Determine the (X, Y) coordinate at the center of the cell enclosing the given text.  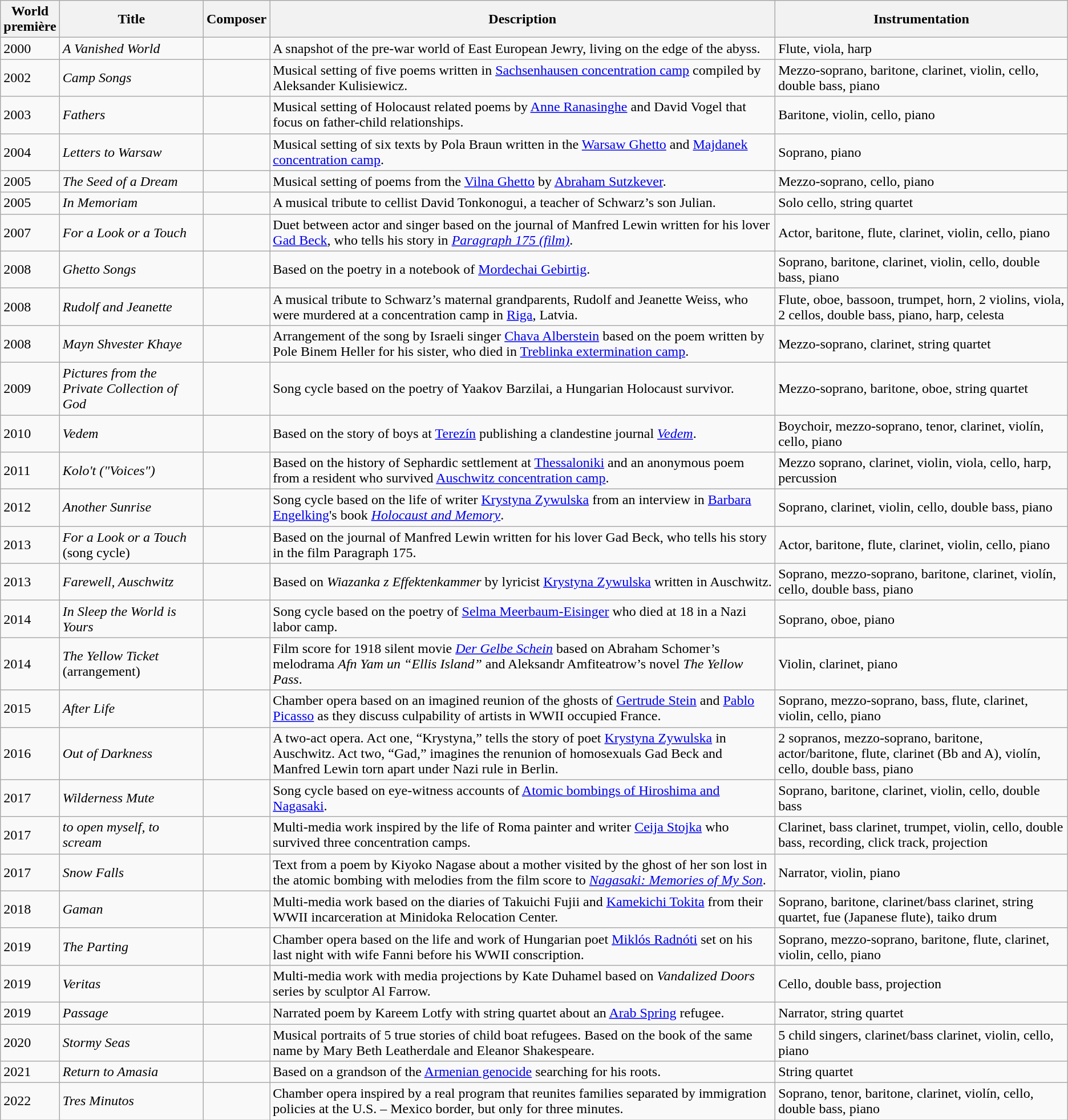
Return to Amasia (131, 1072)
Soprano, mezzo-soprano, baritone, flute, clarinet, violin, cello, piano (922, 947)
Mezzo-soprano, baritone, clarinet, violin, cello, double bass, piano (922, 78)
Based on the history of Sephardic settlement at Thessaloniki and an anonymous poem from a resident who survived Auschwitz concentration camp. (523, 471)
Letters to Warsaw (131, 152)
Clarinet, bass clarinet, trumpet, violin, cello, double bass, recording, click track, projection (922, 835)
Soprano, clarinet, violin, cello, double bass, piano (922, 508)
Musical setting of poems from the Vilna Ghetto by Abraham Sutzkever. (523, 181)
Wilderness Mute (131, 798)
Multi-media work based on the diaries of Takuichi Fujii and Kamekichi Tokita from their WWII incarceration at Minidoka Relocation Center. (523, 909)
Solo cello, string quartet (922, 203)
Gaman (131, 909)
Farewell, Auschwitz (131, 582)
Narrator, violin, piano (922, 873)
For a Look or a Touch (131, 233)
Another Sunrise (131, 508)
In Memoriam (131, 203)
Rudolf and Jeanette (131, 307)
Mezzo-soprano, clarinet, string quartet (922, 343)
Tres Minutos (131, 1102)
The Seed of a Dream (131, 181)
Soprano, oboe, piano (922, 619)
Pictures from the Private Collection of God (131, 388)
Vedem (131, 433)
Song cycle based on eye-witness accounts of Atomic bombings of Hiroshima and Nagasaki. (523, 798)
Based on the story of boys at Terezín publishing a clandestine journal Vedem. (523, 433)
Mezzo-soprano, baritone, oboe, string quartet (922, 388)
2007 (30, 233)
Flute, viola, harp (922, 48)
Worldpremière (30, 19)
Stormy Seas (131, 1042)
For a Look or a Touch (song cycle) (131, 545)
2021 (30, 1072)
Chamber opera based on the life and work of Hungarian poet Miklós Radnóti set on his last night with wife Fanni before his WWII conscription. (523, 947)
Song cycle based on the poetry of Yaakov Barzilai, a Hungarian Holocaust survivor. (523, 388)
Snow Falls (131, 873)
Ghetto Songs (131, 269)
2012 (30, 508)
Based on the journal of Manfred Lewin written for his lover Gad Beck, who tells his story in the film Paragraph 175. (523, 545)
Narrated poem by Kareem Lotfy with string quartet about an Arab Spring refugee. (523, 1013)
2016 (30, 753)
A musical tribute to cellist David Tonkonogui, a teacher of Schwarz’s son Julian. (523, 203)
Song cycle based on the life of writer Krystyna Zywulska from an interview in Barbara Engelking's book Holocaust and Memory. (523, 508)
Kolo't ("Voices") (131, 471)
Soprano, tenor, baritone, clarinet, violín, cello, double bass, piano (922, 1102)
The Parting (131, 947)
Out of Darkness (131, 753)
Violin, clarinet, piano (922, 664)
Soprano, baritone, clarinet, violin, cello, double bass, piano (922, 269)
Veritas (131, 983)
After Life (131, 708)
Passage (131, 1013)
Narrator, string quartet (922, 1013)
Based on the poetry in a notebook of Mordechai Gebirtig. (523, 269)
to open myself, to scream (131, 835)
2 sopranos, mezzo-soprano, baritone, actor/baritone, flute, clarinet (Bb and A), violín, cello, double bass, piano (922, 753)
2011 (30, 471)
In Sleep the World is Yours (131, 619)
2004 (30, 152)
Soprano, mezzo-soprano, baritone, clarinet, violín, cello, double bass, piano (922, 582)
2018 (30, 909)
2000 (30, 48)
Multi-media work with media projections by Kate Duhamel based on Vandalized Doors series by sculptor Al Farrow. (523, 983)
Instrumentation (922, 19)
String quartet (922, 1072)
Musical portraits of 5 true stories of child boat refugees. Based on the book of the same name by Mary Beth Leatherdale and Eleanor Shakespeare. (523, 1042)
Cello, double bass, projection (922, 983)
2009 (30, 388)
Soprano, baritone, clarinet, violin, cello, double bass (922, 798)
Baritone, violin, cello, piano (922, 115)
Mezzo-soprano, cello, piano (922, 181)
The Yellow Ticket (arrangement) (131, 664)
Duet between actor and singer based on the journal of Manfred Lewin written for his lover Gad Beck, who tells his story in Paragraph 175 (film). (523, 233)
Based on a grandson of the Armenian genocide searching for his roots. (523, 1072)
Musical setting of six texts by Pola Braun written in the Warsaw Ghetto and Majdanek concentration camp. (523, 152)
2022 (30, 1102)
2010 (30, 433)
Flute, oboe, bassoon, trumpet, horn, 2 violins, viola, 2 cellos, double bass, piano, harp, celesta (922, 307)
Title (131, 19)
Soprano, baritone, clarinet/bass clarinet, string quartet, fue (Japanese flute), taiko drum (922, 909)
Based on Wiazanka z Effektenkammer by lyricist Krystyna Zywulska written in Auschwitz. (523, 582)
Musical setting of five poems written in Sachsenhausen concentration camp compiled by Aleksander Kulisiewicz. (523, 78)
2020 (30, 1042)
Soprano, mezzo-soprano, bass, flute, clarinet, violin, cello, piano (922, 708)
2015 (30, 708)
5 child singers, clarinet/bass clarinet, violin, cello, piano (922, 1042)
A Vanished World (131, 48)
Boychoir, mezzo-soprano, tenor, clarinet, violín, cello, piano (922, 433)
A musical tribute to Schwarz’s maternal grandparents, Rudolf and Jeanette Weiss, who were murdered at a concentration camp in Riga, Latvia. (523, 307)
Multi-media work inspired by the life of Roma painter and writer Ceija Stojka who survived three concentration camps. (523, 835)
Mayn Shvester Khaye (131, 343)
A snapshot of the pre-war world of East European Jewry, living on the edge of the abyss. (523, 48)
Description (523, 19)
Composer (236, 19)
Song cycle based on the poetry of Selma Meerbaum-Eisinger who died at 18 in a Nazi labor camp. (523, 619)
2003 (30, 115)
Fathers (131, 115)
Camp Songs (131, 78)
Mezzo soprano, clarinet, violin, viola, cello, harp, percussion (922, 471)
Soprano, piano (922, 152)
2002 (30, 78)
Musical setting of Holocaust related poems by Anne Ranasinghe and David Vogel that focus on father-child relationships. (523, 115)
